Determine the (X, Y) coordinate at the center of the cell enclosing the given text.  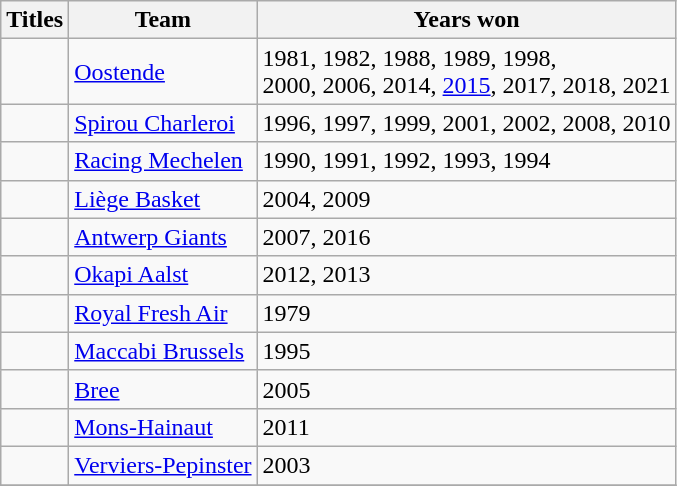
2012, 2013 (466, 275)
Titles (35, 20)
Maccabi Brussels (163, 351)
1996, 1997, 1999, 2001, 2002, 2008, 2010 (466, 123)
Oostende (163, 72)
2011 (466, 427)
Mons-Hainaut (163, 427)
2004, 2009 (466, 199)
2003 (466, 465)
Years won (466, 20)
Racing Mechelen (163, 161)
Verviers-Pepinster (163, 465)
1981, 1982, 1988, 1989, 1998,2000, 2006, 2014, 2015, 2017, 2018, 2021 (466, 72)
Bree (163, 389)
Antwerp Giants (163, 237)
Liège Basket (163, 199)
Spirou Charleroi (163, 123)
1995 (466, 351)
Okapi Aalst (163, 275)
2007, 2016 (466, 237)
Team (163, 20)
Royal Fresh Air (163, 313)
1979 (466, 313)
2005 (466, 389)
1990, 1991, 1992, 1993, 1994 (466, 161)
